Pinpoint the cell where the given text exists, returning its (x, y) midpoint coordinate. 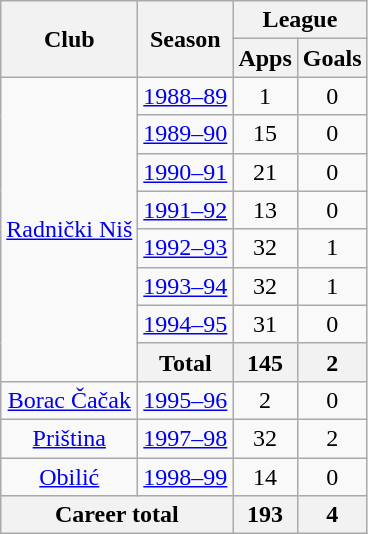
1994–95 (186, 324)
Obilić (70, 477)
Total (186, 362)
13 (265, 210)
193 (265, 515)
1992–93 (186, 248)
4 (332, 515)
Career total (117, 515)
League (300, 20)
Goals (332, 58)
1998–99 (186, 477)
14 (265, 477)
1993–94 (186, 286)
31 (265, 324)
1990–91 (186, 172)
1995–96 (186, 400)
1989–90 (186, 134)
Club (70, 39)
15 (265, 134)
Apps (265, 58)
145 (265, 362)
Radnički Niš (70, 229)
Borac Čačak (70, 400)
1991–92 (186, 210)
1988–89 (186, 96)
Priština (70, 438)
21 (265, 172)
Season (186, 39)
1997–98 (186, 438)
